Search for the cell housing the specified text and yield its (X, Y) center coordinate. 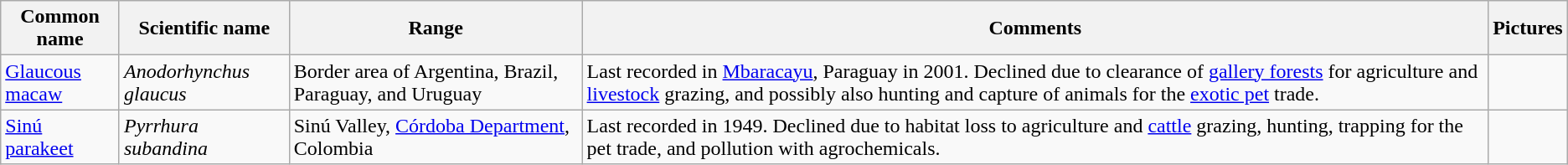
Sinú parakeet (60, 137)
Comments (1035, 28)
Pyrrhura subandina (204, 137)
Common name (60, 28)
Anodorhynchus glaucus (204, 82)
Scientific name (204, 28)
Sinú Valley, Córdoba Department, Colombia (436, 137)
Border area of Argentina, Brazil, Paraguay, and Uruguay (436, 82)
Glaucous macaw (60, 82)
Range (436, 28)
Pictures (1528, 28)
